Identify which cell holds the provided text, then report its [X, Y] central coordinate. 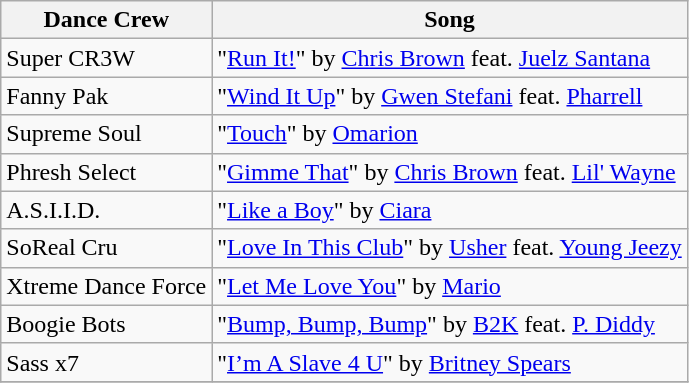
"Like a Boy" by Ciara [450, 210]
"Touch" by Omarion [450, 134]
Super CR3W [106, 58]
"Run It!" by Chris Brown feat. Juelz Santana [450, 58]
Dance Crew [106, 20]
"I’m A Slave 4 U" by Britney Spears [450, 362]
Fanny Pak [106, 96]
Supreme Soul [106, 134]
"Wind It Up" by Gwen Stefani feat. Pharrell [450, 96]
Song [450, 20]
"Gimme That" by Chris Brown feat. Lil' Wayne [450, 172]
SoReal Cru [106, 248]
Sass x7 [106, 362]
Phresh Select [106, 172]
"Let Me Love You" by Mario [450, 286]
"Love In This Club" by Usher feat. Young Jeezy [450, 248]
"Bump, Bump, Bump" by B2K feat. P. Diddy [450, 324]
Xtreme Dance Force [106, 286]
Boogie Bots [106, 324]
A.S.I.I.D. [106, 210]
